Detect which cell encompasses the target text, then output its (x, y) center coordinate. 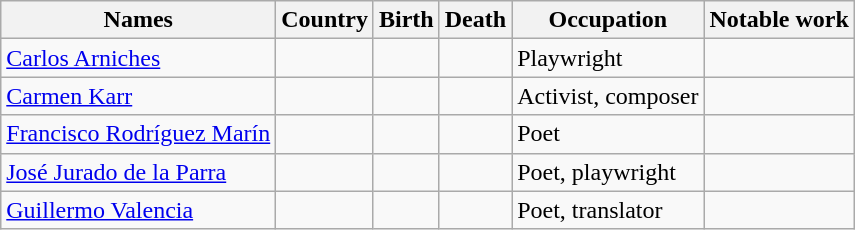
Notable work (779, 20)
Francisco Rodríguez Marín (138, 134)
Guillermo Valencia (138, 210)
Playwright (608, 58)
Birth (406, 20)
José Jurado de la Parra (138, 172)
Carmen Karr (138, 96)
Poet, translator (608, 210)
Occupation (608, 20)
Poet (608, 134)
Poet, playwright (608, 172)
Carlos Arniches (138, 58)
Country (325, 20)
Activist, composer (608, 96)
Names (138, 20)
Death (475, 20)
